Locate the cell with the specified text and output its [x, y] center coordinate. 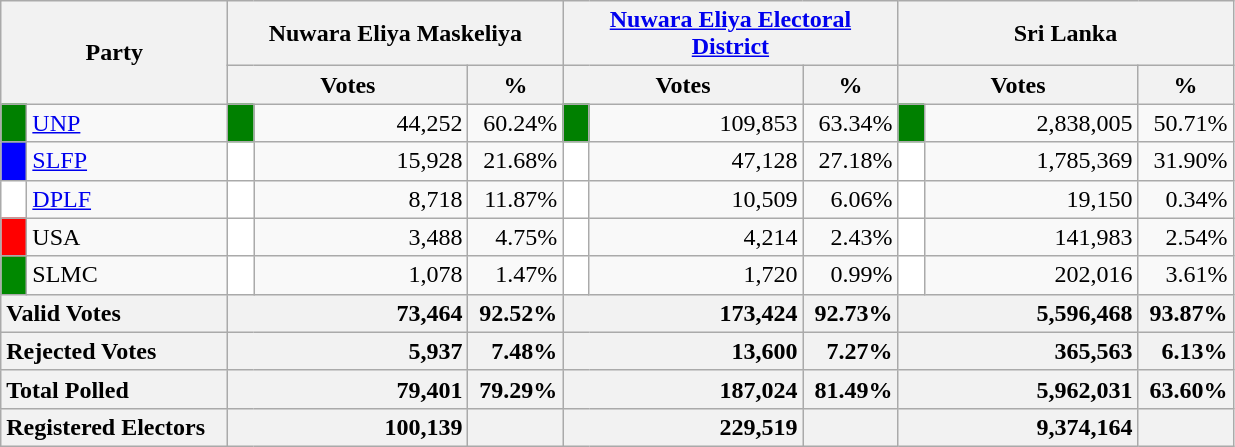
3,488 [361, 237]
187,024 [683, 389]
92.73% [850, 313]
1,078 [361, 275]
50.71% [1186, 123]
19,150 [1031, 199]
10,509 [696, 199]
9,374,164 [1018, 427]
79.29% [516, 389]
31.90% [1186, 161]
7.48% [516, 351]
3.61% [1186, 275]
93.87% [1186, 313]
81.49% [850, 389]
Rejected Votes [114, 351]
11.87% [516, 199]
UNP [128, 123]
5,962,031 [1018, 389]
202,016 [1031, 275]
Registered Electors [114, 427]
USA [128, 237]
8,718 [361, 199]
60.24% [516, 123]
15,928 [361, 161]
SLMC [128, 275]
6.06% [850, 199]
2,838,005 [1031, 123]
63.34% [850, 123]
SLFP [128, 161]
4.75% [516, 237]
DPLF [128, 199]
63.60% [1186, 389]
7.27% [850, 351]
79,401 [348, 389]
Nuwara Eliya Maskeliya [396, 34]
27.18% [850, 161]
47,128 [696, 161]
Nuwara Eliya Electoral District [730, 34]
2.43% [850, 237]
229,519 [683, 427]
92.52% [516, 313]
Valid Votes [114, 313]
100,139 [348, 427]
365,563 [1018, 351]
2.54% [1186, 237]
Party [114, 52]
141,983 [1031, 237]
6.13% [1186, 351]
Total Polled [114, 389]
4,214 [696, 237]
1,720 [696, 275]
173,424 [683, 313]
73,464 [348, 313]
13,600 [683, 351]
1.47% [516, 275]
44,252 [361, 123]
5,937 [348, 351]
0.99% [850, 275]
5,596,468 [1018, 313]
0.34% [1186, 199]
21.68% [516, 161]
Sri Lanka [1066, 34]
109,853 [696, 123]
1,785,369 [1031, 161]
